Scan for the cell matching the given text and deliver its (X, Y) coordinate at center. 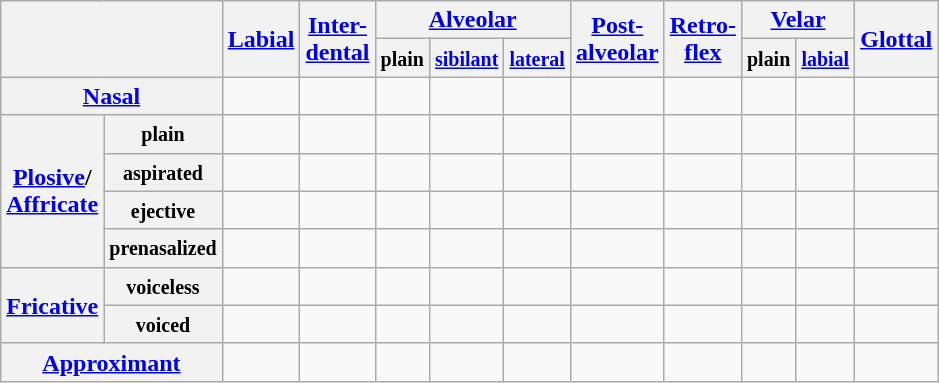
Alveolar (472, 20)
Velar (798, 20)
Retro-flex (702, 39)
sibilant (466, 58)
Post-alveolar (617, 39)
Fricative (52, 305)
voiceless (163, 286)
Labial (261, 39)
lateral (538, 58)
aspirated (163, 172)
Glottal (896, 39)
voiced (163, 324)
prenasalized (163, 248)
Approximant (112, 362)
Inter-dental (338, 39)
ejective (163, 210)
labial (826, 58)
Nasal (112, 96)
Plosive/Affricate (52, 191)
